For the text-containing cell, return its midpoint in (X, Y) coordinate format. 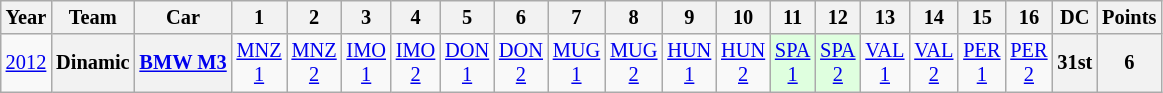
MNZ1 (260, 63)
SPA2 (838, 63)
Car (182, 17)
11 (792, 17)
10 (743, 17)
8 (634, 17)
HUN1 (689, 63)
12 (838, 17)
15 (982, 17)
Dinamic (92, 63)
1 (260, 17)
7 (576, 17)
Team (92, 17)
DC (1074, 17)
DON1 (467, 63)
9 (689, 17)
VAL2 (934, 63)
BMW M3 (182, 63)
Year (26, 17)
MNZ2 (314, 63)
3 (366, 17)
16 (1028, 17)
DON2 (521, 63)
13 (884, 17)
2012 (26, 63)
2 (314, 17)
IMO2 (416, 63)
MUG2 (634, 63)
MUG1 (576, 63)
VAL1 (884, 63)
PER2 (1028, 63)
5 (467, 17)
14 (934, 17)
IMO1 (366, 63)
4 (416, 17)
PER1 (982, 63)
SPA1 (792, 63)
HUN2 (743, 63)
Points (1129, 17)
31st (1074, 63)
